Return the [x, y] coordinate for the center point of the cell that contains the specified text.  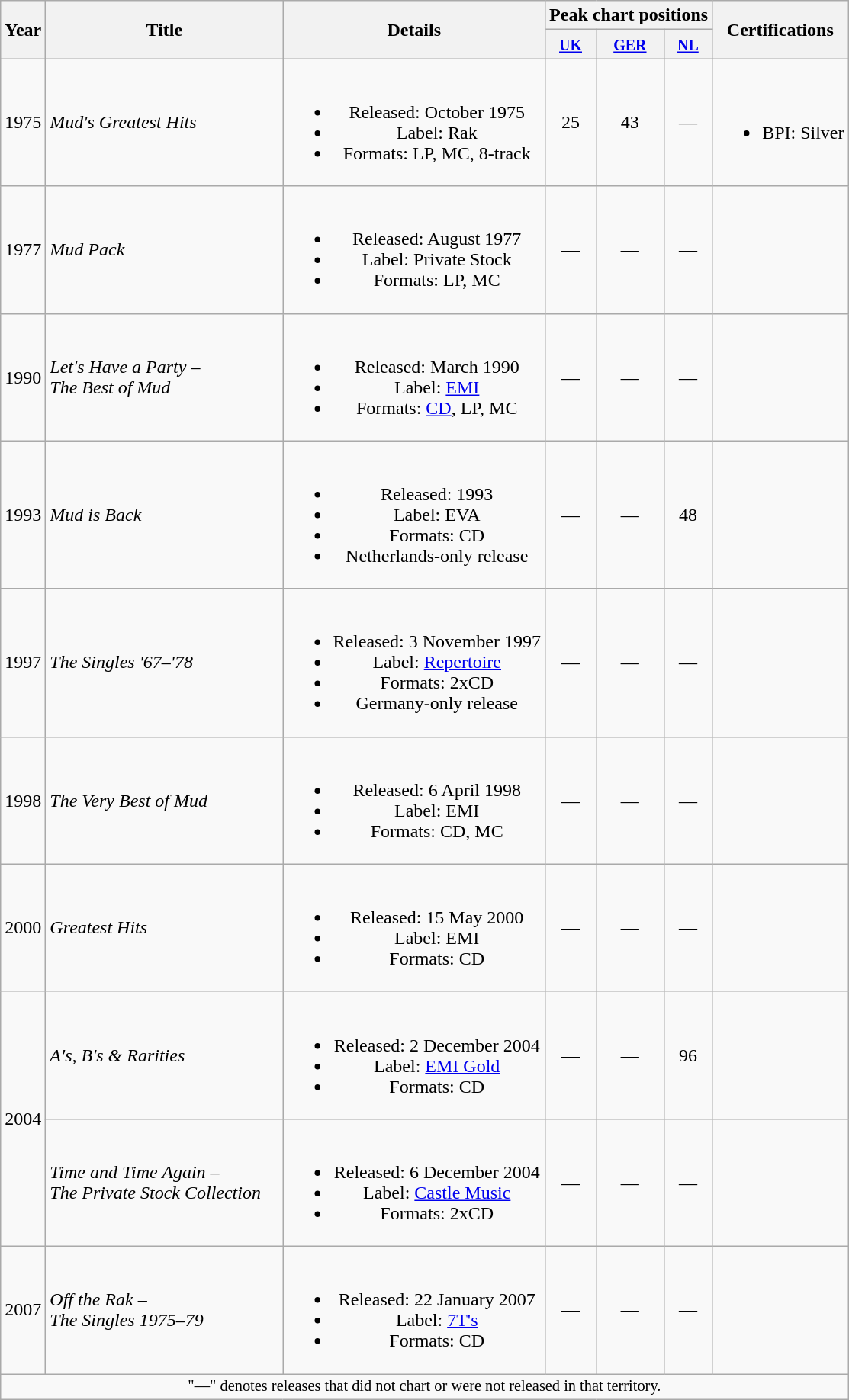
Greatest Hits [165, 927]
1998 [23, 801]
NL [688, 44]
Peak chart positions [629, 15]
Released: March 1990Label: EMIFormats: CD, LP, MC [414, 377]
Certifications [780, 30]
BPI: Silver [780, 122]
Released: 6 April 1998Label: EMIFormats: CD, MC [414, 801]
2004 [23, 1119]
1990 [23, 377]
Mud Pack [165, 250]
Released: 6 December 2004Label: Castle MusicFormats: 2xCD [414, 1182]
Let's Have a Party –The Best of Mud [165, 377]
48 [688, 515]
UK [571, 44]
1975 [23, 122]
Details [414, 30]
1997 [23, 663]
Released: 2 December 2004Label: EMI GoldFormats: CD [414, 1055]
2007 [23, 1310]
Released: August 1977Label: Private StockFormats: LP, MC [414, 250]
25 [571, 122]
43 [630, 122]
Title [165, 30]
Released: 15 May 2000Label: EMIFormats: CD [414, 927]
2000 [23, 927]
1993 [23, 515]
GER [630, 44]
Released: 1993Label: EVAFormats: CDNetherlands-only release [414, 515]
Released: 3 November 1997Label: RepertoireFormats: 2xCDGermany-only release [414, 663]
Off the Rak –The Singles 1975–79 [165, 1310]
Mud is Back [165, 515]
Time and Time Again –The Private Stock Collection [165, 1182]
Released: October 1975Label: RakFormats: LP, MC, 8-track [414, 122]
The Singles '67–'78 [165, 663]
Year [23, 30]
Mud's Greatest Hits [165, 122]
A's, B's & Rarities [165, 1055]
Released: 22 January 2007Label: 7T'sFormats: CD [414, 1310]
"—" denotes releases that did not chart or were not released in that territory. [424, 1387]
96 [688, 1055]
The Very Best of Mud [165, 801]
1977 [23, 250]
